Pinpoint the cell where the given text exists, returning its (X, Y) midpoint coordinate. 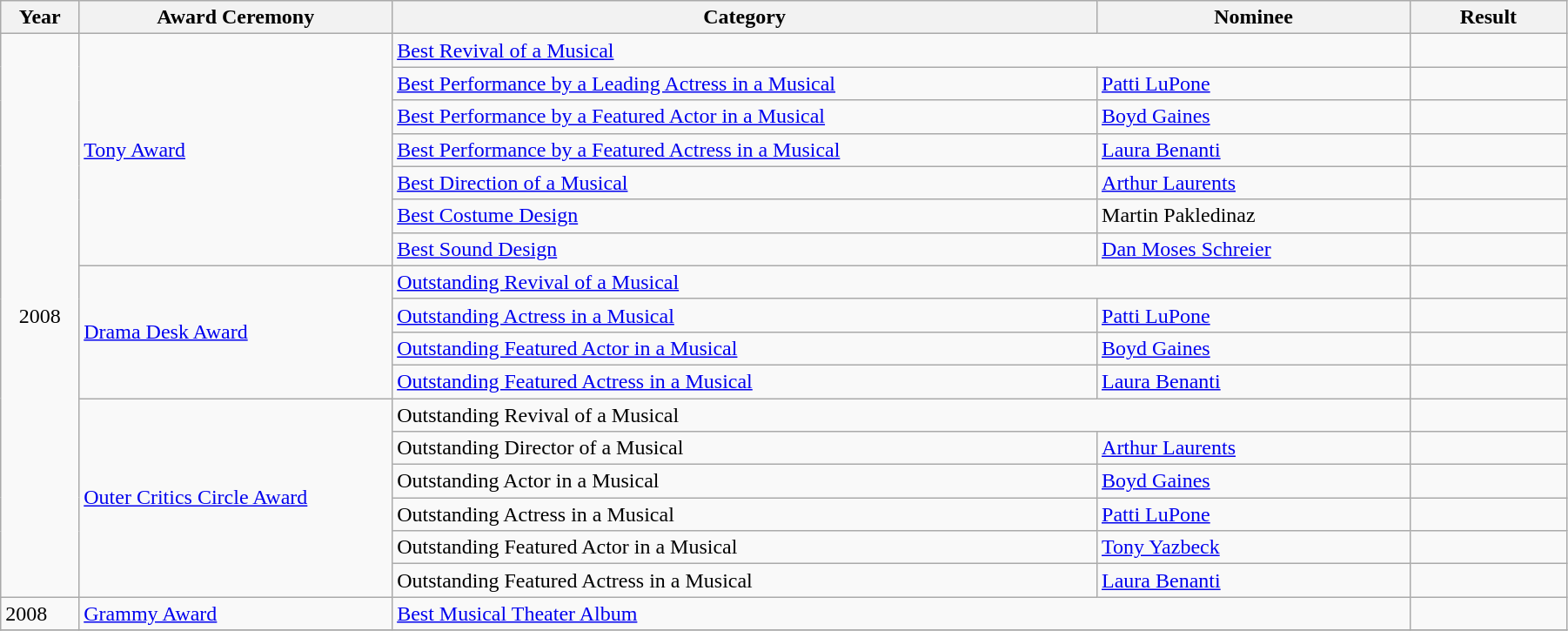
Martin Pakledinaz (1254, 216)
Award Ceremony (236, 17)
Outstanding Director of a Musical (745, 448)
Category (745, 17)
Best Performance by a Featured Actor in a Musical (745, 117)
Best Sound Design (745, 249)
Outer Critics Circle Award (236, 498)
Best Performance by a Leading Actress in a Musical (745, 84)
Grammy Award (236, 614)
Result (1488, 17)
Tony Yazbeck (1254, 547)
Nominee (1254, 17)
Best Costume Design (745, 216)
Best Musical Theater Album (901, 614)
Tony Award (236, 150)
Drama Desk Award (236, 332)
Outstanding Actor in a Musical (745, 481)
Best Revival of a Musical (901, 50)
Best Direction of a Musical (745, 183)
Year (40, 17)
Dan Moses Schreier (1254, 249)
Best Performance by a Featured Actress in a Musical (745, 150)
